Find where the given text appears and provide that cell's center as (x, y) coordinate. 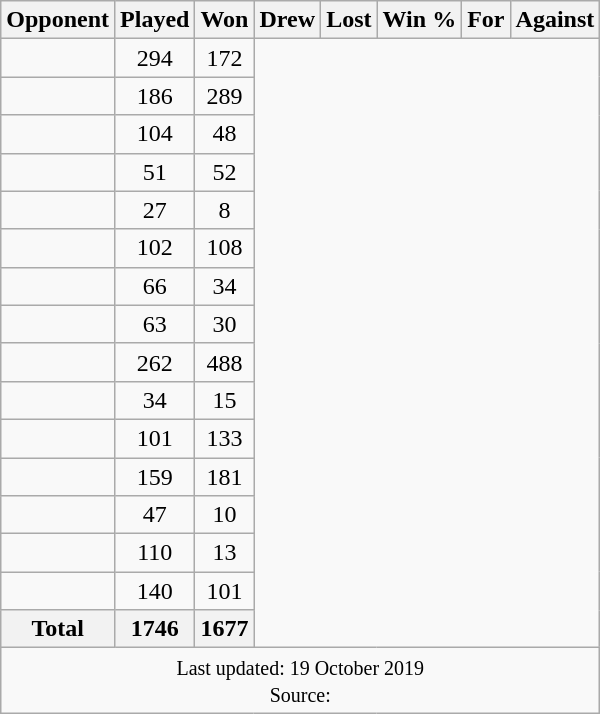
8 (224, 210)
Won (224, 20)
63 (155, 324)
27 (155, 210)
159 (155, 477)
133 (224, 438)
Opponent (58, 20)
51 (155, 172)
52 (224, 172)
1746 (155, 629)
Played (155, 20)
Against (555, 20)
102 (155, 248)
110 (155, 553)
Total (58, 629)
186 (155, 96)
47 (155, 515)
15 (224, 400)
104 (155, 134)
172 (224, 58)
48 (224, 134)
294 (155, 58)
488 (224, 362)
289 (224, 96)
262 (155, 362)
140 (155, 591)
13 (224, 553)
Drew (288, 20)
1677 (224, 629)
Lost (349, 20)
10 (224, 515)
30 (224, 324)
Last updated: 19 October 2019Source: (300, 680)
For (486, 20)
66 (155, 286)
108 (224, 248)
Win % (420, 20)
181 (224, 477)
